For the text-containing cell, return its midpoint in [x, y] coordinate format. 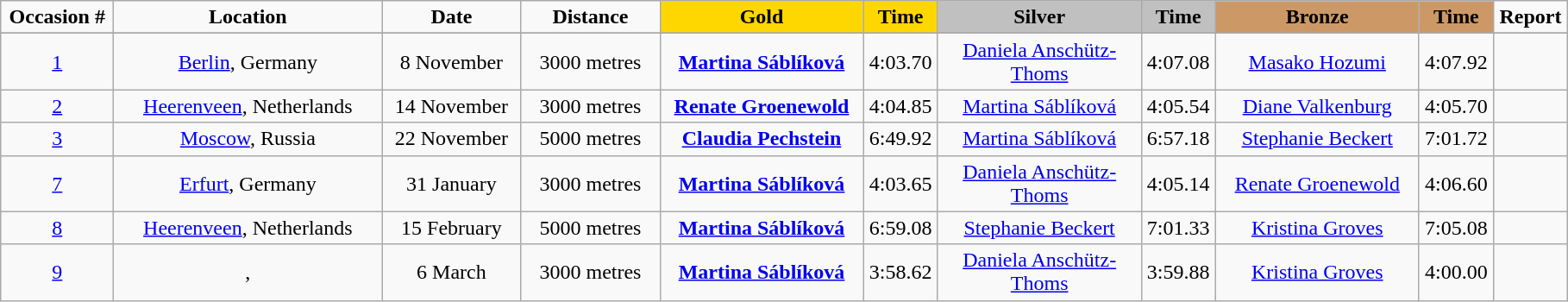
Claudia Pechstein [762, 139]
4:07.92 [1456, 62]
Date [452, 17]
Occasion # [57, 17]
2 [57, 106]
22 November [452, 139]
7:01.72 [1456, 139]
31 January [452, 183]
4:04.85 [900, 106]
1 [57, 62]
Erfurt, Germany [248, 183]
3:58.62 [900, 273]
14 November [452, 106]
4:03.65 [900, 183]
Diane Valkenburg [1317, 106]
Gold [762, 17]
4:05.70 [1456, 106]
8 [57, 228]
9 [57, 273]
7 [57, 183]
6:59.08 [900, 228]
4:03.70 [900, 62]
Silver [1039, 17]
Masako Hozumi [1317, 62]
6:49.92 [900, 139]
4:06.60 [1456, 183]
4:05.54 [1178, 106]
Location [248, 17]
Bronze [1317, 17]
Report [1530, 17]
8 November [452, 62]
7:05.08 [1456, 228]
4:05.14 [1178, 183]
6:57.18 [1178, 139]
4:00.00 [1456, 273]
, [248, 273]
Distance [590, 17]
Moscow, Russia [248, 139]
4:07.08 [1178, 62]
3 [57, 139]
6 March [452, 273]
7:01.33 [1178, 228]
3:59.88 [1178, 273]
Berlin, Germany [248, 62]
15 February [452, 228]
